Find where the given text appears and provide that cell's center as [X, Y] coordinate. 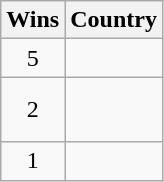
2 [33, 110]
1 [33, 161]
Wins [33, 20]
Country [114, 20]
5 [33, 58]
